Output the [X, Y] coordinate of the center of the cell containing the given text.  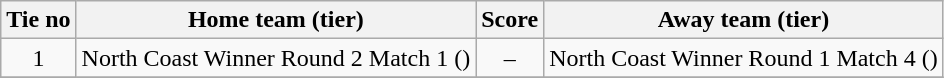
1 [38, 58]
– [510, 58]
Home team (tier) [276, 20]
Tie no [38, 20]
North Coast Winner Round 1 Match 4 () [744, 58]
North Coast Winner Round 2 Match 1 () [276, 58]
Score [510, 20]
Away team (tier) [744, 20]
